Pinpoint the cell where the given text exists, returning its (x, y) midpoint coordinate. 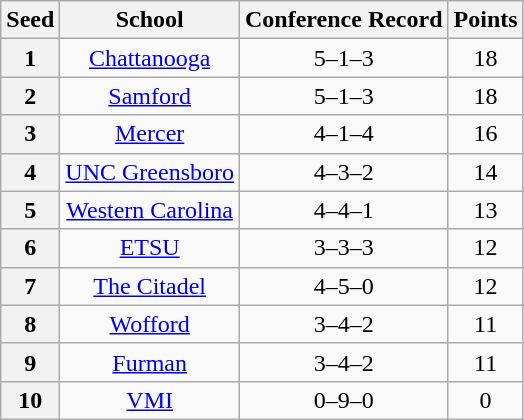
Mercer (150, 134)
4–5–0 (344, 286)
8 (30, 324)
School (150, 20)
4–4–1 (344, 210)
Chattanooga (150, 58)
VMI (150, 400)
9 (30, 362)
1 (30, 58)
5 (30, 210)
Conference Record (344, 20)
3 (30, 134)
Seed (30, 20)
16 (486, 134)
The Citadel (150, 286)
Wofford (150, 324)
14 (486, 172)
4–1–4 (344, 134)
0–9–0 (344, 400)
3–3–3 (344, 248)
13 (486, 210)
6 (30, 248)
Points (486, 20)
4 (30, 172)
Samford (150, 96)
Western Carolina (150, 210)
2 (30, 96)
ETSU (150, 248)
UNC Greensboro (150, 172)
7 (30, 286)
Furman (150, 362)
10 (30, 400)
4–3–2 (344, 172)
0 (486, 400)
